Locate the cell with the specified text and output its [x, y] center coordinate. 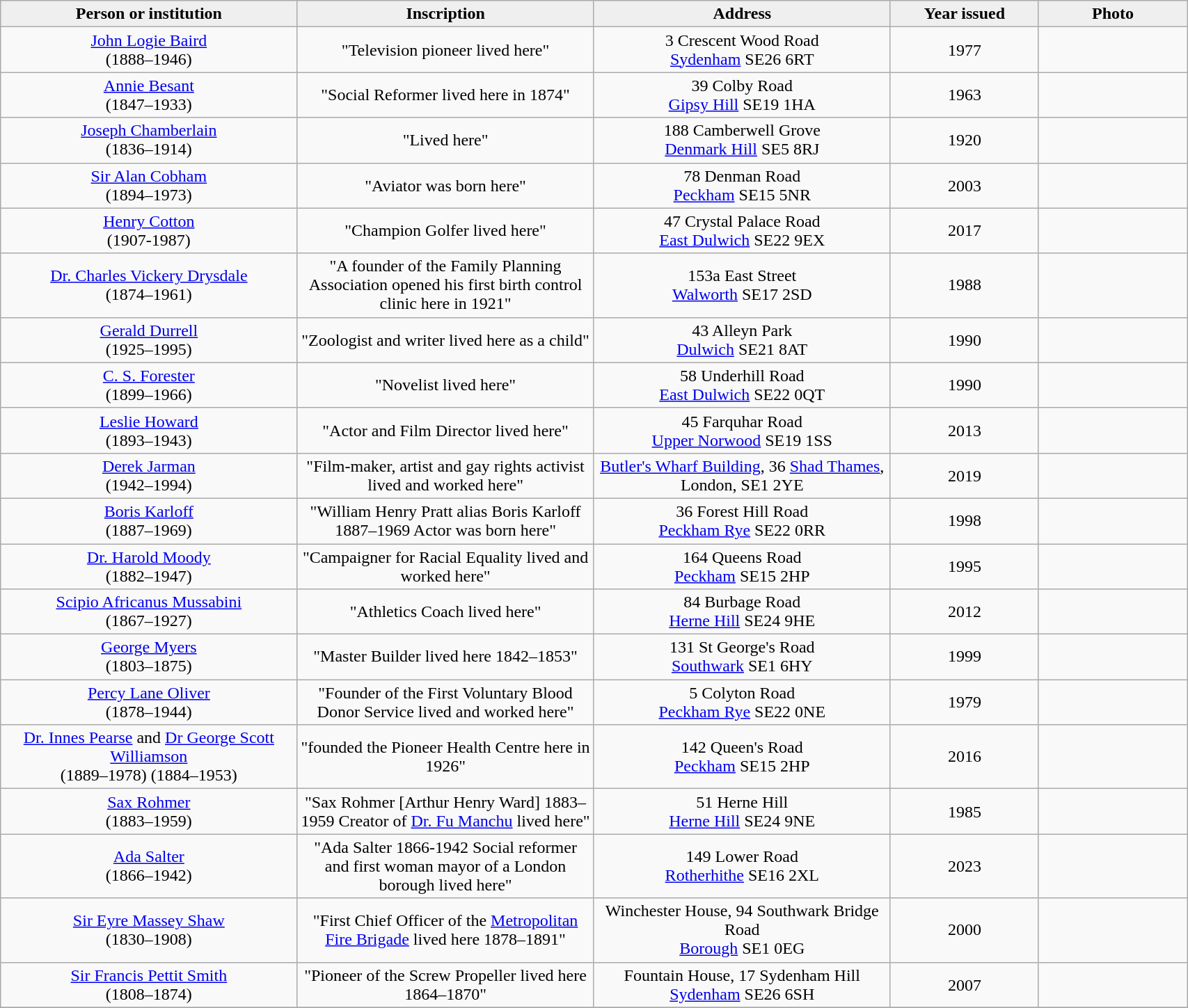
Person or institution [149, 14]
"Zoologist and writer lived here as a child" [445, 339]
58 Underhill RoadEast Dulwich SE22 0QT [742, 385]
2013 [965, 430]
2019 [965, 476]
"Champion Golfer lived here" [445, 231]
"Pioneer of the Screw Propeller lived here 1864–1870" [445, 985]
1998 [965, 520]
Inscription [445, 14]
Year issued [965, 14]
"Campaigner for Racial Equality lived and worked here" [445, 566]
Annie Besant(1847–1933) [149, 95]
2023 [965, 866]
84 Burbage RoadHerne Hill SE24 9HE [742, 612]
1999 [965, 657]
Fountain House, 17 Sydenham HillSydenham SE26 6SH [742, 985]
1920 [965, 141]
"Ada Salter 1866-1942 Social reformer and first woman mayor of a London borough lived here" [445, 866]
Gerald Durrell(1925–1995) [149, 339]
George Myers(1803–1875) [149, 657]
Scipio Africanus Mussabini(1867–1927) [149, 612]
43 Alleyn ParkDulwich SE21 8AT [742, 339]
Ada Salter(1866–1942) [149, 866]
"Master Builder lived here 1842–1853" [445, 657]
Leslie Howard(1893–1943) [149, 430]
1979 [965, 703]
"Novelist lived here" [445, 385]
"Actor and Film Director lived here" [445, 430]
Sir Francis Pettit Smith(1808–1874) [149, 985]
"Social Reformer lived here in 1874" [445, 95]
131 St George's RoadSouthwark SE1 6HY [742, 657]
Dr. Charles Vickery Drysdale(1874–1961) [149, 285]
2003 [965, 185]
188 Camberwell GroveDenmark Hill SE5 8RJ [742, 141]
36 Forest Hill RoadPeckham Rye SE22 0RR [742, 520]
C. S. Forester(1899–1966) [149, 385]
"Founder of the First Voluntary Blood Donor Service lived and worked here" [445, 703]
"founded the Pioneer Health Centre here in 1926" [445, 757]
1985 [965, 811]
Dr. Harold Moody(1882–1947) [149, 566]
John Logie Baird(1888–1946) [149, 50]
142 Queen's RoadPeckham SE15 2HP [742, 757]
2007 [965, 985]
164 Queens RoadPeckham SE15 2HP [742, 566]
"Lived here" [445, 141]
Sir Eyre Massey Shaw(1830–1908) [149, 930]
2012 [965, 612]
45 Farquhar RoadUpper Norwood SE19 1SS [742, 430]
Boris Karloff(1887–1969) [149, 520]
"A founder of the Family Planning Association opened his first birth control clinic here in 1921" [445, 285]
"Sax Rohmer [Arthur Henry Ward] 1883–1959 Creator of Dr. Fu Manchu lived here" [445, 811]
47 Crystal Palace RoadEast Dulwich SE22 9EX [742, 231]
"Film-maker, artist and gay rights activist lived and worked here" [445, 476]
1977 [965, 50]
Photo [1112, 14]
5 Colyton RoadPeckham Rye SE22 0NE [742, 703]
153a East StreetWalworth SE17 2SD [742, 285]
"Television pioneer lived here" [445, 50]
2017 [965, 231]
Percy Lane Oliver(1878–1944) [149, 703]
3 Crescent Wood RoadSydenham SE26 6RT [742, 50]
Butler's Wharf Building, 36 Shad Thames, London, SE1 2YE [742, 476]
1995 [965, 566]
"William Henry Pratt alias Boris Karloff 1887–1969 Actor was born here" [445, 520]
2016 [965, 757]
39 Colby RoadGipsy Hill SE19 1HA [742, 95]
Sax Rohmer(1883–1959) [149, 811]
"Athletics Coach lived here" [445, 612]
51 Herne HillHerne Hill SE24 9NE [742, 811]
Sir Alan Cobham(1894–1973) [149, 185]
Henry Cotton(1907-1987) [149, 231]
Joseph Chamberlain(1836–1914) [149, 141]
1988 [965, 285]
2000 [965, 930]
Dr. Innes Pearse and Dr George Scott Williamson(1889–1978) (1884–1953) [149, 757]
1963 [965, 95]
78 Denman RoadPeckham SE15 5NR [742, 185]
Derek Jarman(1942–1994) [149, 476]
Winchester House, 94 Southwark Bridge RoadBorough SE1 0EG [742, 930]
Address [742, 14]
"Aviator was born here" [445, 185]
149 Lower RoadRotherhithe SE16 2XL [742, 866]
"First Chief Officer of the Metropolitan Fire Brigade lived here 1878–1891" [445, 930]
